Search for the cell housing the specified text and yield its [X, Y] center coordinate. 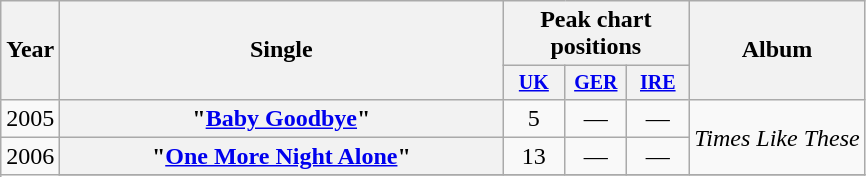
IRE [658, 82]
Times Like These [777, 137]
GER [596, 82]
2006 [30, 156]
Album [777, 50]
5 [534, 118]
"Baby Goodbye" [282, 118]
Year [30, 50]
Single [282, 50]
2005 [30, 118]
"One More Night Alone" [282, 156]
13 [534, 156]
UK [534, 82]
Peak chartpositions [596, 34]
